Determine the (x, y) coordinate at the center of the cell enclosing the given text.  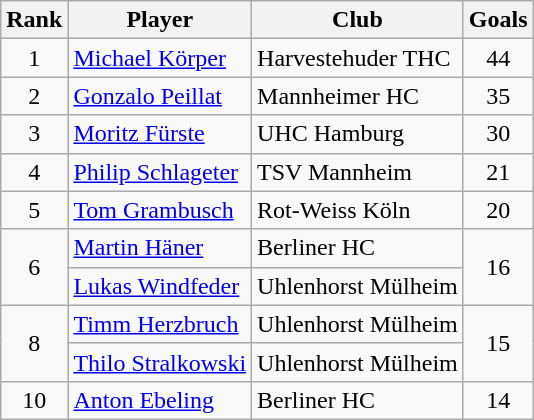
4 (34, 172)
44 (498, 58)
5 (34, 210)
30 (498, 134)
1 (34, 58)
35 (498, 96)
20 (498, 210)
Club (358, 20)
UHC Hamburg (358, 134)
21 (498, 172)
Goals (498, 20)
8 (34, 343)
16 (498, 267)
TSV Mannheim (358, 172)
Player (160, 20)
Mannheimer HC (358, 96)
Thilo Stralkowski (160, 362)
Philip Schlageter (160, 172)
Martin Häner (160, 248)
6 (34, 267)
15 (498, 343)
Gonzalo Peillat (160, 96)
Harvestehuder THC (358, 58)
Lukas Windfeder (160, 286)
14 (498, 400)
Tom Grambusch (160, 210)
Anton Ebeling (160, 400)
Timm Herzbruch (160, 324)
3 (34, 134)
Rot-Weiss Köln (358, 210)
Moritz Fürste (160, 134)
2 (34, 96)
Michael Körper (160, 58)
10 (34, 400)
Rank (34, 20)
